Provide the (X, Y) coordinate of the cell's center where the given text is located.  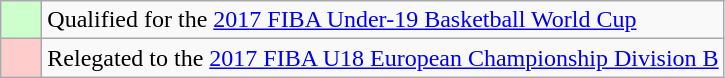
Relegated to the 2017 FIBA U18 European Championship Division B (383, 58)
Qualified for the 2017 FIBA Under-19 Basketball World Cup (383, 20)
